Return the [x, y] coordinate for the center point of the cell that contains the specified text.  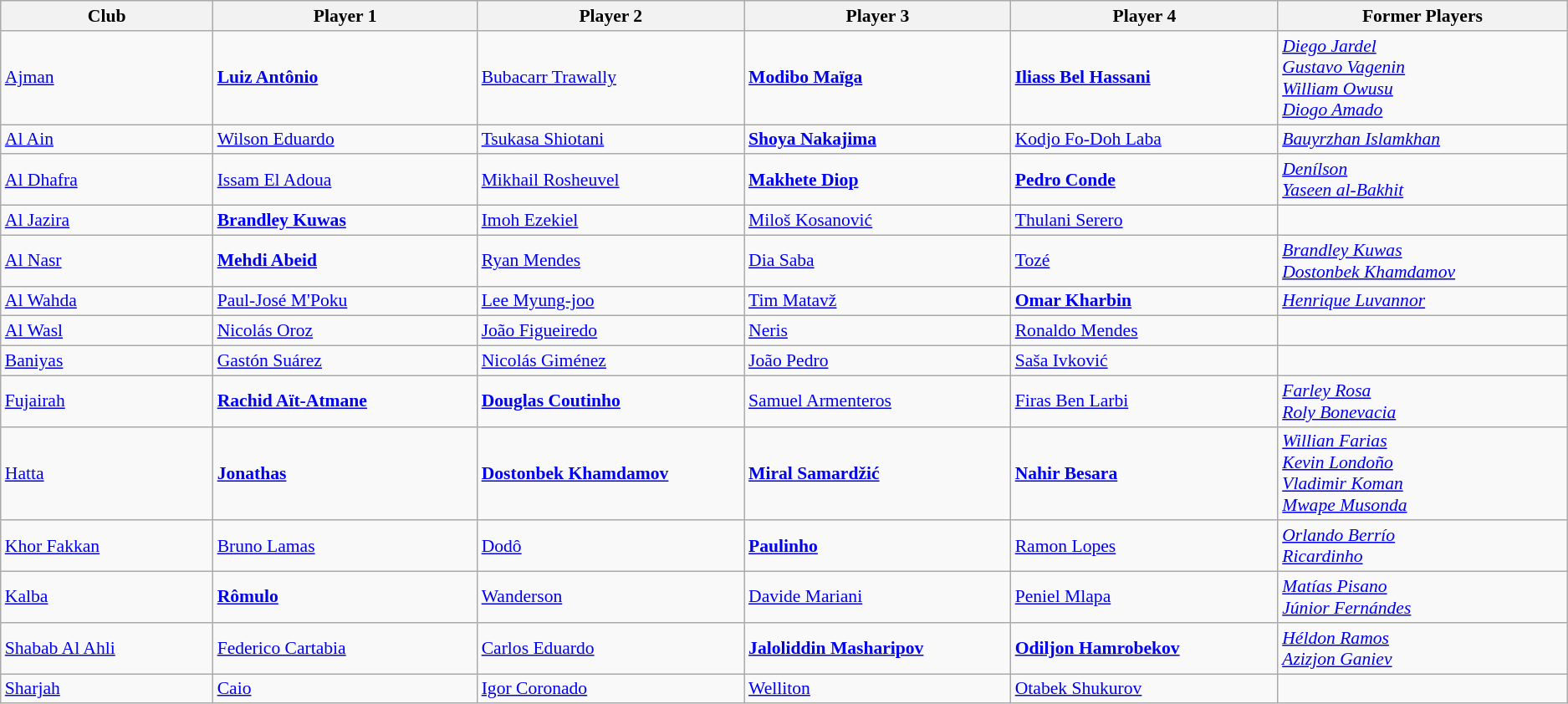
Firas Ben Larbi [1145, 401]
Miral Samardžić [878, 473]
Former Players [1422, 16]
Player 1 [345, 16]
Willian Farias Kevin Londoño Vladimir Koman Mwape Musonda [1422, 473]
Dostonbek Khamdamov [610, 473]
Héldon Ramos Azizjon Ganiev [1422, 649]
Ajman [107, 78]
Al Dhafra [107, 181]
Al Wasl [107, 331]
Modibo Maïga [878, 78]
Baniyas [107, 361]
Player 3 [878, 16]
Tim Matavž [878, 301]
Rômulo [345, 597]
Federico Cartabia [345, 649]
Khor Fakkan [107, 547]
Pedro Conde [1145, 181]
Iliass Bel Hassani [1145, 78]
Henrique Luvannor [1422, 301]
Paul-José M'Poku [345, 301]
Peniel Mlapa [1145, 597]
Neris [878, 331]
Gastón Suárez [345, 361]
Caio [345, 689]
Nahir Besara [1145, 473]
Shabab Al Ahli [107, 649]
Douglas Coutinho [610, 401]
Rachid Aït-Atmane [345, 401]
Jonathas [345, 473]
Tsukasa Shiotani [610, 140]
Denílson Yaseen al-Bakhit [1422, 181]
Welliton [878, 689]
Al Wahda [107, 301]
Mehdi Abeid [345, 261]
Nicolás Giménez [610, 361]
Miloš Kosanović [878, 221]
Tozé [1145, 261]
Wilson Eduardo [345, 140]
Bauyrzhan Islamkhan [1422, 140]
Bubacarr Trawally [610, 78]
Matías Pisano Júnior Fernándes [1422, 597]
Kalba [107, 597]
Jaloliddin Masharipov [878, 649]
Carlos Eduardo [610, 649]
Mikhail Rosheuvel [610, 181]
Ryan Mendes [610, 261]
Player 2 [610, 16]
Dia Saba [878, 261]
Otabek Shukurov [1145, 689]
Dodô [610, 547]
Issam El Adoua [345, 181]
Omar Kharbin [1145, 301]
Fujairah [107, 401]
Igor Coronado [610, 689]
Davide Mariani [878, 597]
Sharjah [107, 689]
Club [107, 16]
João Figueiredo [610, 331]
Nicolás Oroz [345, 331]
Wanderson [610, 597]
Al Jazira [107, 221]
Farley Rosa Roly Bonevacia [1422, 401]
Ronaldo Mendes [1145, 331]
Lee Myung-joo [610, 301]
Luiz Antônio [345, 78]
Ramon Lopes [1145, 547]
Bruno Lamas [345, 547]
Imoh Ezekiel [610, 221]
Paulinho [878, 547]
Shoya Nakajima [878, 140]
Diego Jardel Gustavo Vagenin William Owusu Diogo Amado [1422, 78]
Player 4 [1145, 16]
Al Ain [107, 140]
Kodjo Fo-Doh Laba [1145, 140]
Orlando Berrío Ricardinho [1422, 547]
Makhete Diop [878, 181]
Brandley Kuwas [345, 221]
Brandley Kuwas Dostonbek Khamdamov [1422, 261]
João Pedro [878, 361]
Al Nasr [107, 261]
Hatta [107, 473]
Odiljon Hamrobekov [1145, 649]
Thulani Serero [1145, 221]
Samuel Armenteros [878, 401]
Saša Ivković [1145, 361]
